Determine the [x, y] coordinate at the center of the cell enclosing the given text.  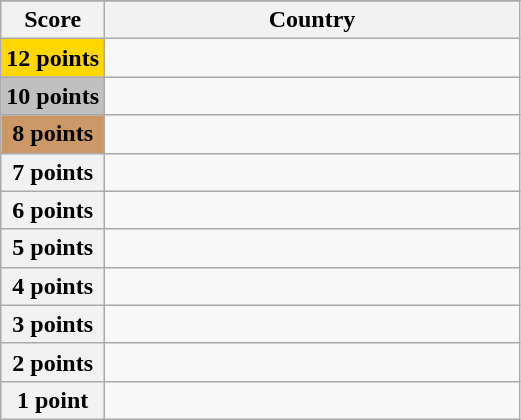
12 points [53, 58]
2 points [53, 362]
1 point [53, 400]
5 points [53, 248]
7 points [53, 172]
10 points [53, 96]
Score [53, 20]
3 points [53, 324]
6 points [53, 210]
4 points [53, 286]
Country [312, 20]
8 points [53, 134]
